From the cell containing the given text, extract its center point as (x, y) coordinate. 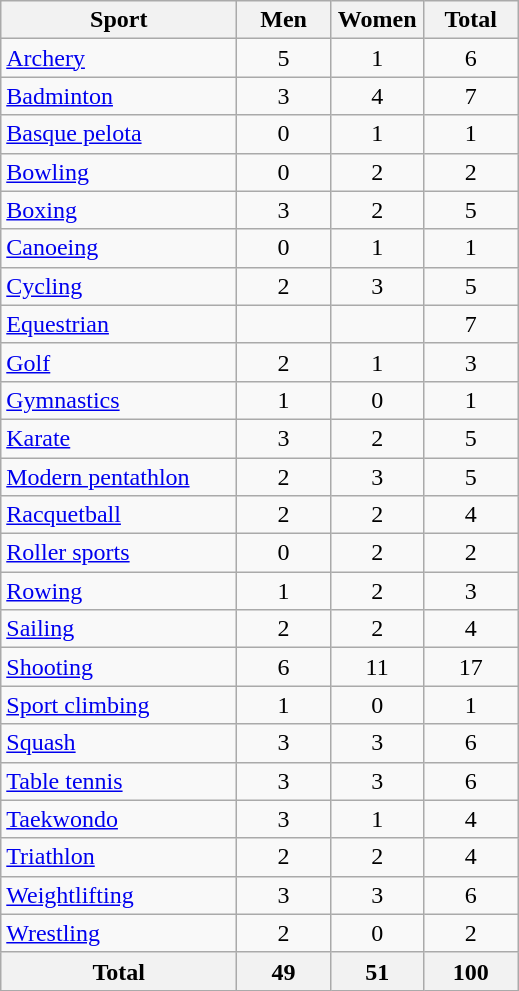
Bowling (119, 172)
Sailing (119, 629)
Equestrian (119, 324)
100 (471, 971)
Karate (119, 438)
Men (284, 20)
Roller sports (119, 553)
Modern pentathlon (119, 477)
Taekwondo (119, 819)
Shooting (119, 667)
Rowing (119, 591)
17 (471, 667)
Women (377, 20)
Triathlon (119, 857)
Table tennis (119, 781)
Wrestling (119, 933)
Archery (119, 58)
Boxing (119, 210)
Sport (119, 20)
51 (377, 971)
Sport climbing (119, 705)
Canoeing (119, 248)
Gymnastics (119, 400)
Racquetball (119, 515)
11 (377, 667)
49 (284, 971)
Weightlifting (119, 895)
Golf (119, 362)
Basque pelota (119, 134)
Squash (119, 743)
Cycling (119, 286)
Badminton (119, 96)
